Pinpoint the cell where the given text exists, returning its (x, y) midpoint coordinate. 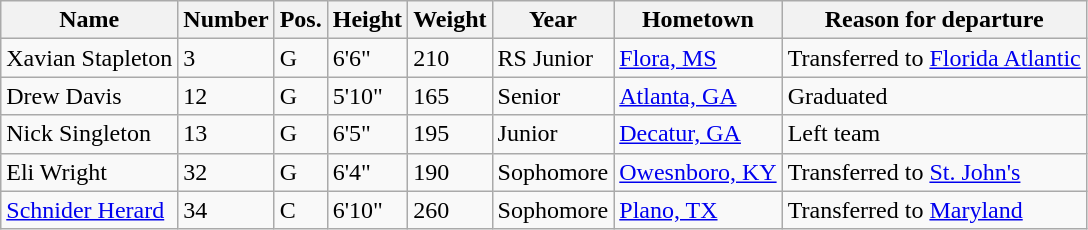
Year (553, 20)
Height (367, 20)
Decatur, GA (698, 134)
6'5" (367, 134)
Transferred to St. John's (934, 172)
Graduated (934, 96)
C (300, 210)
260 (450, 210)
Owesnboro, KY (698, 172)
6'10" (367, 210)
Left team (934, 134)
Name (90, 20)
Schnider Herard (90, 210)
195 (450, 134)
210 (450, 58)
6'4" (367, 172)
Transferred to Florida Atlantic (934, 58)
Xavian Stapleton (90, 58)
13 (226, 134)
Number (226, 20)
32 (226, 172)
Weight (450, 20)
Junior (553, 134)
Hometown (698, 20)
Reason for departure (934, 20)
12 (226, 96)
190 (450, 172)
3 (226, 58)
Plano, TX (698, 210)
Senior (553, 96)
Transferred to Maryland (934, 210)
34 (226, 210)
Drew Davis (90, 96)
Nick Singleton (90, 134)
Pos. (300, 20)
165 (450, 96)
Eli Wright (90, 172)
6'6" (367, 58)
RS Junior (553, 58)
5'10" (367, 96)
Flora, MS (698, 58)
Atlanta, GA (698, 96)
